Find where the given text appears and provide that cell's center as [X, Y] coordinate. 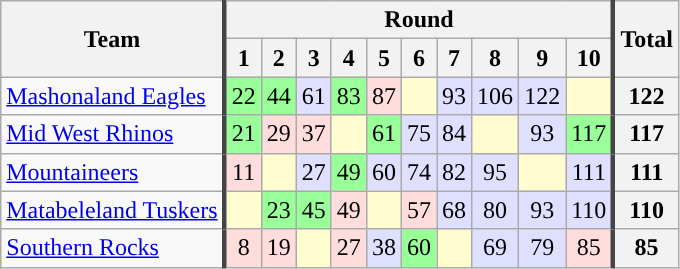
68 [454, 210]
75 [418, 134]
69 [496, 248]
11 [244, 172]
7 [454, 58]
95 [496, 172]
Southern Rocks [113, 248]
22 [244, 96]
19 [278, 248]
Team [113, 39]
57 [418, 210]
Mashonaland Eagles [113, 96]
44 [278, 96]
82 [454, 172]
3 [314, 58]
2 [278, 58]
87 [384, 96]
6 [418, 58]
79 [542, 248]
74 [418, 172]
Mid West Rhinos [113, 134]
38 [384, 248]
10 [590, 58]
80 [496, 210]
1 [244, 58]
Total [646, 39]
9 [542, 58]
21 [244, 134]
37 [314, 134]
23 [278, 210]
4 [348, 58]
83 [348, 96]
Matabeleland Tuskers [113, 210]
Round [420, 20]
29 [278, 134]
5 [384, 58]
106 [496, 96]
Mountaineers [113, 172]
84 [454, 134]
45 [314, 210]
